Capture the cell that displays the provided text and extract its [X, Y] central coordinate. 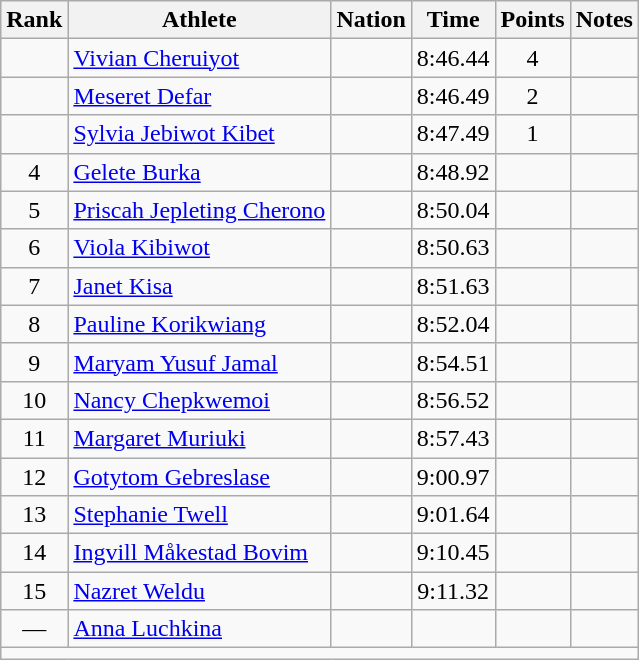
Margaret Muriuki [200, 438]
7 [34, 286]
8:50.63 [453, 248]
8:52.04 [453, 324]
9:11.32 [453, 591]
13 [34, 515]
Athlete [200, 20]
10 [34, 400]
Anna Luchkina [200, 629]
Rank [34, 20]
8:56.52 [453, 400]
9:01.64 [453, 515]
8:46.49 [453, 96]
8:47.49 [453, 134]
8:51.63 [453, 286]
2 [532, 96]
15 [34, 591]
Nancy Chepkwemoi [200, 400]
9 [34, 362]
Viola Kibiwot [200, 248]
Stephanie Twell [200, 515]
Meseret Defar [200, 96]
9:00.97 [453, 477]
8:48.92 [453, 172]
12 [34, 477]
Ingvill Måkestad Bovim [200, 553]
11 [34, 438]
1 [532, 134]
Time [453, 20]
Notes [604, 20]
14 [34, 553]
Priscah Jepleting Cherono [200, 210]
Vivian Cheruiyot [200, 58]
Nation [371, 20]
Maryam Yusuf Jamal [200, 362]
6 [34, 248]
Gelete Burka [200, 172]
Sylvia Jebiwot Kibet [200, 134]
8 [34, 324]
8:46.44 [453, 58]
8:54.51 [453, 362]
8:57.43 [453, 438]
Janet Kisa [200, 286]
— [34, 629]
8:50.04 [453, 210]
9:10.45 [453, 553]
Nazret Weldu [200, 591]
Pauline Korikwiang [200, 324]
5 [34, 210]
Points [532, 20]
Gotytom Gebreslase [200, 477]
